Capture the cell that displays the provided text and extract its (X, Y) central coordinate. 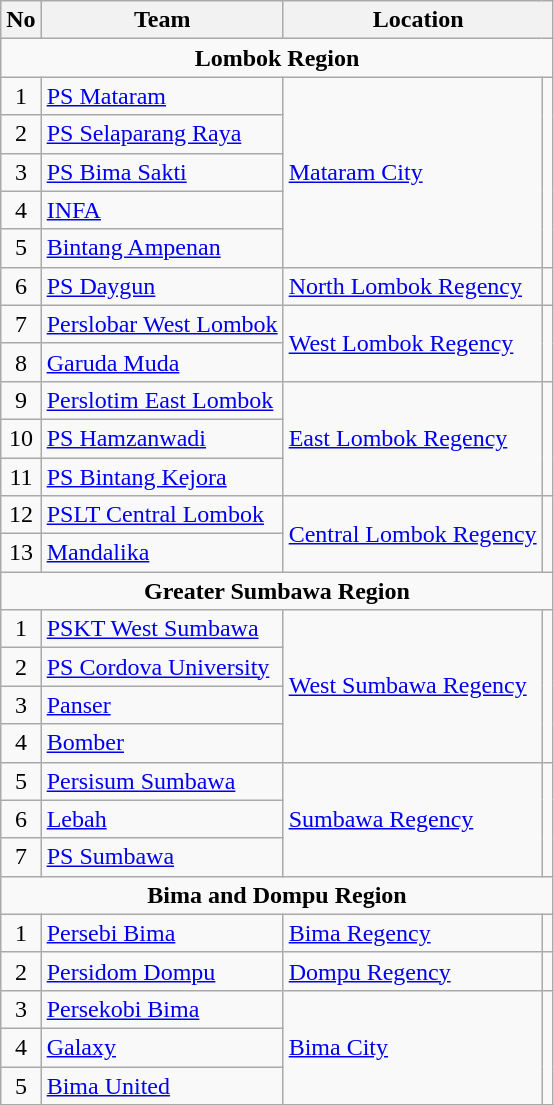
Galaxy (162, 1047)
PS Bima Sakti (162, 172)
PS Hamzanwadi (162, 438)
Persekobi Bima (162, 1009)
North Lombok Regency (412, 286)
Mandalika (162, 553)
PS Mataram (162, 96)
Location (418, 20)
Persisum Sumbawa (162, 781)
9 (21, 400)
PS Bintang Kejora (162, 477)
Central Lombok Regency (412, 534)
Perslobar West Lombok (162, 324)
10 (21, 438)
Persidom Dompu (162, 971)
11 (21, 477)
PS Selaparang Raya (162, 134)
Lebah (162, 819)
Persebi Bima (162, 933)
Team (162, 20)
13 (21, 553)
Dompu Regency (412, 971)
Bima City (412, 1047)
Bintang Ampenan (162, 248)
Bima and Dompu Region (277, 895)
Garuda Muda (162, 362)
West Lombok Regency (412, 343)
PSKT West Sumbawa (162, 629)
Sumbawa Regency (412, 819)
PS Daygun (162, 286)
PS Sumbawa (162, 857)
PSLT Central Lombok (162, 515)
Bima Regency (412, 933)
Bima United (162, 1085)
Perslotim East Lombok (162, 400)
PS Cordova University (162, 667)
No (21, 20)
Panser (162, 705)
Lombok Region (277, 58)
INFA (162, 210)
East Lombok Regency (412, 438)
West Sumbawa Regency (412, 686)
Bomber (162, 743)
12 (21, 515)
Mataram City (412, 172)
Greater Sumbawa Region (277, 591)
8 (21, 362)
